Detect which cell encompasses the target text, then output its (x, y) center coordinate. 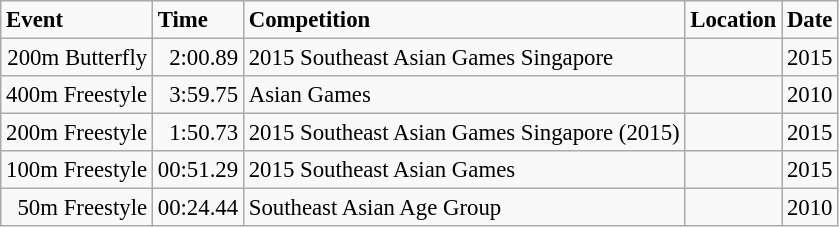
50m Freestyle (77, 208)
2015 Southeast Asian Games Singapore (2015) (464, 133)
Asian Games (464, 95)
1:50.73 (198, 133)
200m Butterfly (77, 58)
Event (77, 20)
00:51.29 (198, 170)
Competition (464, 20)
400m Freestyle (77, 95)
100m Freestyle (77, 170)
00:24.44 (198, 208)
2:00.89 (198, 58)
Location (734, 20)
2015 Southeast Asian Games (464, 170)
Southeast Asian Age Group (464, 208)
200m Freestyle (77, 133)
2015 Southeast Asian Games Singapore (464, 58)
3:59.75 (198, 95)
Date (810, 20)
Time (198, 20)
